For the text-containing cell, return its midpoint in [x, y] coordinate format. 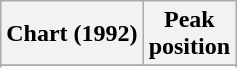
Chart (1992) [72, 34]
Peakposition [189, 34]
